Extract the [x, y] coordinate from the center of the cell holding the provided text.  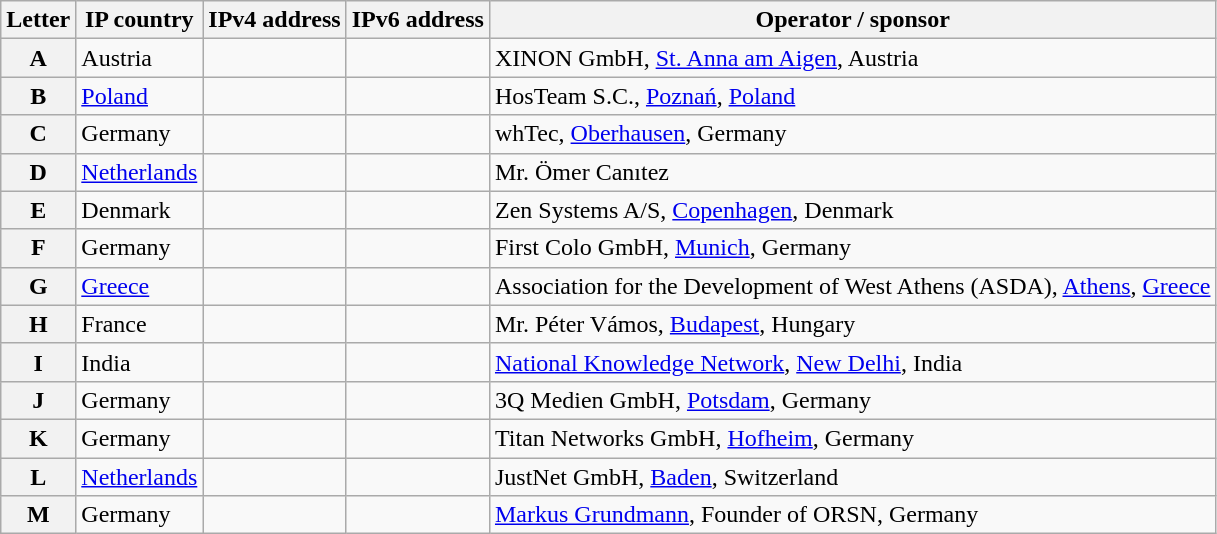
Markus Grundmann, Founder of ORSN, Germany [852, 515]
IPv4 address [274, 20]
Austria [140, 58]
Letter [38, 20]
JustNet GmbH, Baden, Switzerland [852, 477]
XINON GmbH, St. Anna am Aigen, Austria [852, 58]
National Knowledge Network, New Delhi, India [852, 362]
Operator / sponsor [852, 20]
K [38, 438]
Poland [140, 96]
Greece [140, 286]
Titan Networks GmbH, Hofheim, Germany [852, 438]
India [140, 362]
L [38, 477]
I [38, 362]
Mr. Péter Vámos, Budapest, Hungary [852, 324]
D [38, 172]
First Colo GmbH, Munich, Germany [852, 248]
E [38, 210]
3Q Medien GmbH, Potsdam, Germany [852, 400]
France [140, 324]
B [38, 96]
whTec, Oberhausen, Germany [852, 134]
C [38, 134]
J [38, 400]
IPv6 address [418, 20]
A [38, 58]
G [38, 286]
H [38, 324]
Mr. Ömer Canıtez [852, 172]
IP country [140, 20]
HosTeam S.C., Poznań, Poland [852, 96]
Zen Systems A/S, Copenhagen, Denmark [852, 210]
F [38, 248]
M [38, 515]
Denmark [140, 210]
Association for the Development of West Athens (ASDA), Athens, Greece [852, 286]
